Identify which cell holds the provided text, then report its (x, y) central coordinate. 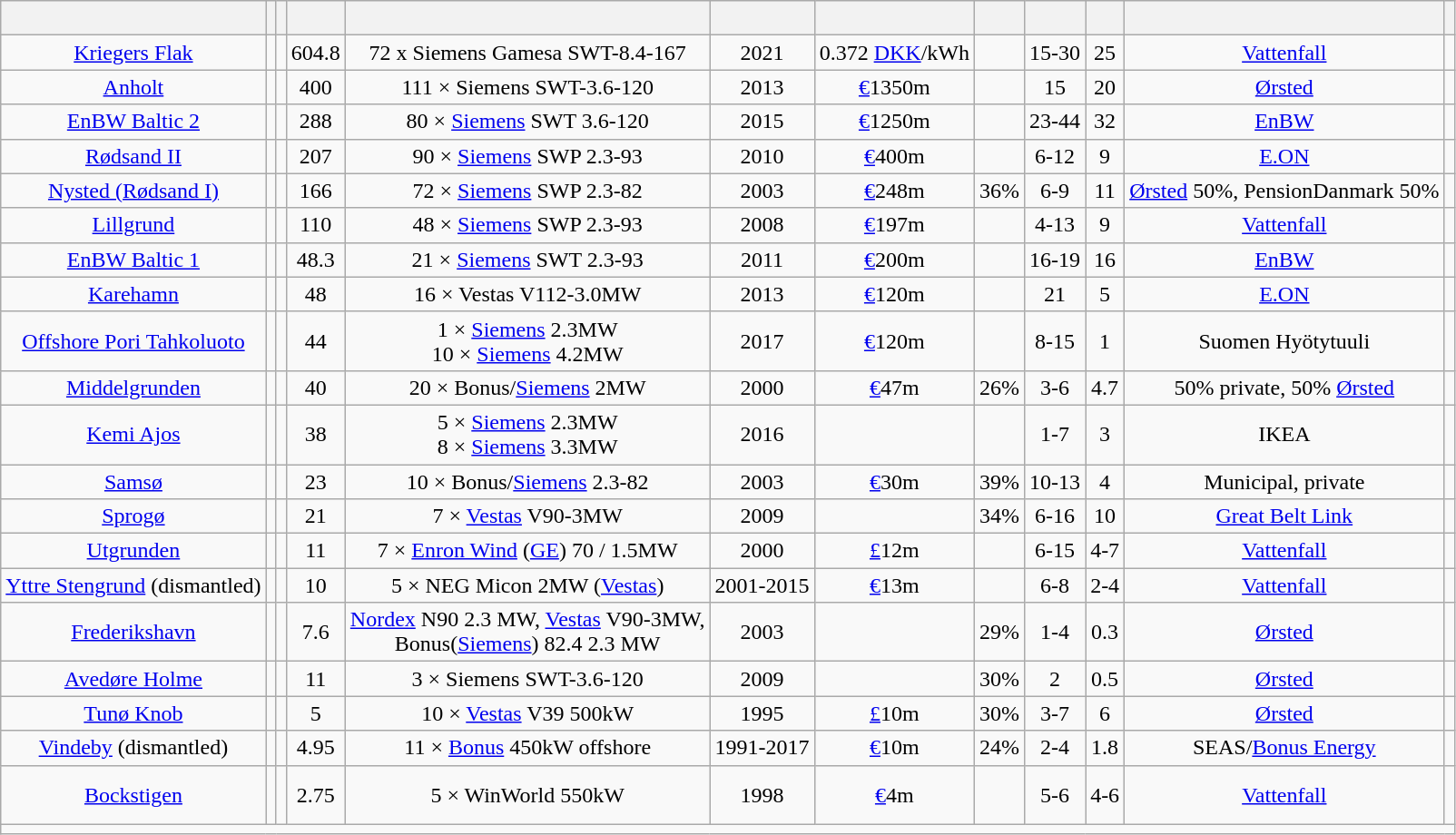
50% private, 50% Ørsted (1284, 388)
23-44 (1055, 122)
3-7 (1055, 713)
€30m (894, 482)
32 (1106, 122)
€248m (894, 191)
0.372 DKK/kWh (894, 53)
€400m (894, 156)
£12m (894, 551)
288 (316, 122)
48 (316, 294)
€200m (894, 260)
23 (316, 482)
€1350m (894, 87)
7 × Vestas V90-3MW (527, 516)
4-6 (1106, 795)
48 × Siemens SWP 2.3-93 (527, 225)
20 × Bonus/Siemens 2MW (527, 388)
3 (1106, 434)
2 (1055, 679)
€1250m (894, 122)
Nysted (Rødsand I) (133, 191)
Municipal, private (1284, 482)
4-13 (1055, 225)
4-7 (1106, 551)
38 (316, 434)
25 (1106, 53)
36% (999, 191)
16 (1106, 260)
€13m (894, 585)
11 × Bonus 450kW offshore (527, 748)
1998 (762, 795)
111 × Siemens SWT-3.6-120 (527, 87)
6 (1106, 713)
£10m (894, 713)
20 (1106, 87)
Yttre Stengrund (dismantled) (133, 585)
Nordex N90 2.3 MW, Vestas V90-3MW, Bonus(Siemens) 82.4 2.3 MW (527, 632)
1-7 (1055, 434)
1.8 (1106, 748)
26% (999, 388)
Karehamn (133, 294)
Frederikshavn (133, 632)
2.75 (316, 795)
5 × NEG Micon 2MW (Vestas) (527, 585)
110 (316, 225)
Middelgrunden (133, 388)
90 × Siemens SWP 2.3-93 (527, 156)
1 (1106, 341)
2010 (762, 156)
6-12 (1055, 156)
6-15 (1055, 551)
72 × Siemens SWP 2.3-82 (527, 191)
5-6 (1055, 795)
2017 (762, 341)
Lillgrund (133, 225)
16-19 (1055, 260)
8-15 (1055, 341)
10-13 (1055, 482)
SEAS/Bonus Energy (1284, 748)
Tunø Knob (133, 713)
€4m (894, 795)
2011 (762, 260)
6-8 (1055, 585)
34% (999, 516)
80 × Siemens SWT 3.6-120 (527, 122)
6-9 (1055, 191)
10 × Vestas V39 500kW (527, 713)
48.3 (316, 260)
Rødsand II (133, 156)
EnBW Baltic 1 (133, 260)
Avedøre Holme (133, 679)
Suomen Hyötytuuli (1284, 341)
400 (316, 87)
6-16 (1055, 516)
2021 (762, 53)
39% (999, 482)
5 × WinWorld 550kW (527, 795)
2016 (762, 434)
1-4 (1055, 632)
2001-2015 (762, 585)
Great Belt Link (1284, 516)
7.6 (316, 632)
4.7 (1106, 388)
€197m (894, 225)
3-6 (1055, 388)
Sprogø (133, 516)
€47m (894, 388)
40 (316, 388)
Offshore Pori Tahkoluoto (133, 341)
44 (316, 341)
2008 (762, 225)
7 × Enron Wind (GE) 70 / 1.5MW (527, 551)
15-30 (1055, 53)
3 × Siemens SWT-3.6-120 (527, 679)
Utgrunden (133, 551)
24% (999, 748)
2015 (762, 122)
1991-2017 (762, 748)
5 × Siemens 2.3MW8 × Siemens 3.3MW (527, 434)
IKEA (1284, 434)
Kriegers Flak (133, 53)
29% (999, 632)
166 (316, 191)
Kemi Ajos (133, 434)
Samsø (133, 482)
Vindeby (dismantled) (133, 748)
€10m (894, 748)
Ørsted 50%, PensionDanmark 50% (1284, 191)
4.95 (316, 748)
207 (316, 156)
0.5 (1106, 679)
EnBW Baltic 2 (133, 122)
15 (1055, 87)
4 (1106, 482)
0.3 (1106, 632)
10 × Bonus/Siemens 2.3-82 (527, 482)
16 × Vestas V112-3.0MW (527, 294)
Bockstigen (133, 795)
1 × Siemens 2.3MW10 × Siemens 4.2MW (527, 341)
72 x Siemens Gamesa SWT-8.4-167 (527, 53)
21 × Siemens SWT 2.3-93 (527, 260)
604.8 (316, 53)
Anholt (133, 87)
1995 (762, 713)
